Detect which cell encompasses the target text, then output its (X, Y) center coordinate. 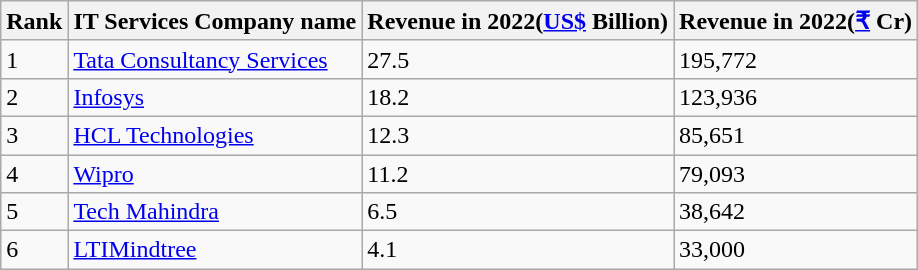
18.2 (518, 97)
85,651 (796, 135)
Revenue in 2022(US$ Billion) (518, 21)
2 (34, 97)
195,772 (796, 59)
HCL Technologies (215, 135)
38,642 (796, 212)
Revenue in 2022(₹ Cr) (796, 21)
IT Services Company name (215, 21)
5 (34, 212)
33,000 (796, 250)
Rank (34, 21)
Infosys (215, 97)
1 (34, 59)
6.5 (518, 212)
6 (34, 250)
79,093 (796, 173)
Tata Consultancy Services (215, 59)
LTIMindtree (215, 250)
Wipro (215, 173)
3 (34, 135)
11.2 (518, 173)
123,936 (796, 97)
12.3 (518, 135)
Tech Mahindra (215, 212)
4 (34, 173)
27.5 (518, 59)
4.1 (518, 250)
